Determine the (X, Y) coordinate at the center of the cell enclosing the given text.  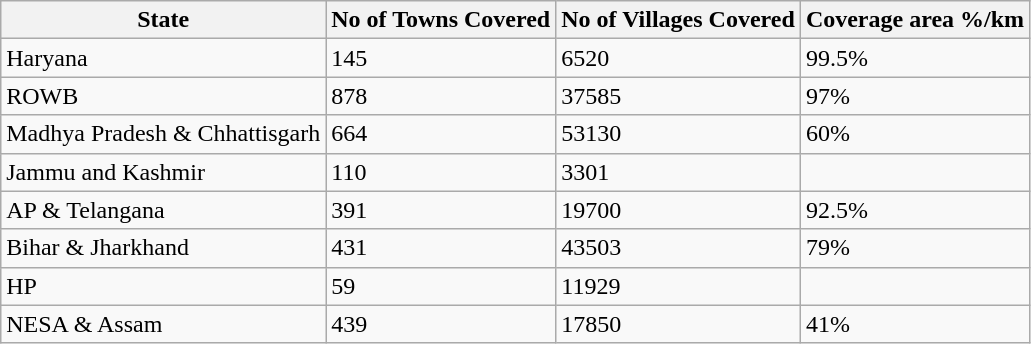
92.5% (914, 210)
No of Villages Covered (678, 20)
6520 (678, 58)
State (164, 20)
HP (164, 286)
Coverage area %/km (914, 20)
37585 (678, 96)
110 (441, 172)
53130 (678, 134)
ROWB (164, 96)
60% (914, 134)
439 (441, 324)
17850 (678, 324)
NESA & Assam (164, 324)
11929 (678, 286)
Haryana (164, 58)
No of Towns Covered (441, 20)
878 (441, 96)
664 (441, 134)
99.5% (914, 58)
79% (914, 248)
19700 (678, 210)
145 (441, 58)
3301 (678, 172)
41% (914, 324)
AP & Telangana (164, 210)
391 (441, 210)
Madhya Pradesh & Chhattisgarh (164, 134)
Jammu and Kashmir (164, 172)
431 (441, 248)
59 (441, 286)
43503 (678, 248)
Bihar & Jharkhand (164, 248)
97% (914, 96)
